Output the [x, y] coordinate of the center of the cell containing the given text.  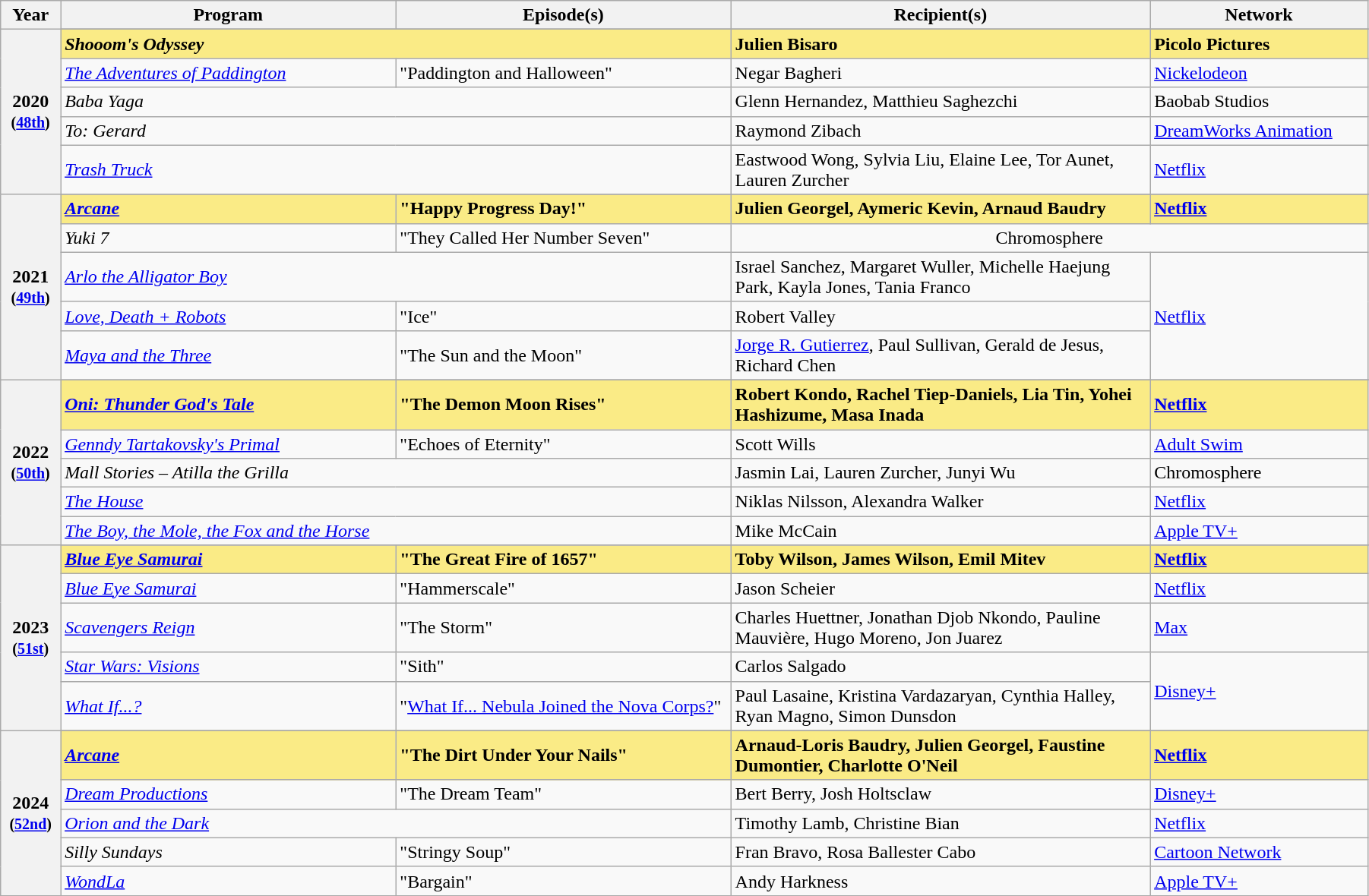
Nickelodeon [1260, 73]
What If...? [228, 706]
Adult Swim [1260, 444]
Charles Huettner, Jonathan Djob Nkondo, Pauline Mauvière, Hugo Moreno, Jon Juarez [941, 627]
Raymond Zibach [941, 131]
Maya and the Three [228, 355]
Israel Sanchez, Margaret Wuller, Michelle Haejung Park, Kayla Jones, Tania Franco [941, 276]
Robert Kondo, Rachel Tiep-Daniels, Lia Tin, Yohei Hashizume, Masa Inada [941, 404]
"The Dirt Under Your Nails" [564, 755]
"The Demon Moon Rises" [564, 404]
The Boy, the Mole, the Fox and the Horse [396, 531]
Yuki 7 [228, 238]
Mall Stories – Atilla the Grilla [396, 473]
Cartoon Network [1260, 852]
"Happy Progress Day!" [564, 209]
"The Great Fire of 1657" [564, 560]
Niklas Nilsson, Alexandra Walker [941, 502]
Picolo Pictures [1260, 44]
Silly Sundays [228, 852]
Arlo the Alligator Boy [396, 276]
The House [396, 502]
"They Called Her Number Seven" [564, 238]
Scott Wills [941, 444]
WondLa [228, 881]
Love, Death + Robots [228, 316]
"What If... Nebula Joined the Nova Corps?" [564, 706]
Paul Lasaine, Kristina Vardazaryan, Cynthia Halley, Ryan Magno, Simon Dunsdon [941, 706]
Negar Bagheri [941, 73]
"Ice" [564, 316]
Eastwood Wong, Sylvia Liu, Elaine Lee, Tor Aunet, Lauren Zurcher [941, 170]
"The Dream Team" [564, 794]
Arnaud-Loris Baudry, Julien Georgel, Faustine Dumontier, Charlotte O'Neil [941, 755]
Bert Berry, Josh Holtsclaw [941, 794]
"The Sun and the Moon" [564, 355]
Mike McCain [941, 531]
Carlos Salgado [941, 667]
Jorge R. Gutierrez, Paul Sullivan, Gerald de Jesus, Richard Chen [941, 355]
"Sith" [564, 667]
Jason Scheier [941, 588]
Orion and the Dark [396, 823]
2021 (49th) [30, 287]
Oni: Thunder God's Tale [228, 404]
Baobab Studios [1260, 102]
Julien Bisaro [941, 44]
"Paddington and Halloween" [564, 73]
Network [1260, 15]
2024 (52nd) [30, 812]
Trash Truck [396, 170]
Robert Valley [941, 316]
Star Wars: Visions [228, 667]
"Echoes of Eternity" [564, 444]
Max [1260, 627]
The Adventures of Paddington [228, 73]
Andy Harkness [941, 881]
2022 (50th) [30, 462]
To: Gerard [396, 131]
Shooom's Odyssey [396, 44]
Year [30, 15]
Program [228, 15]
Timothy Lamb, Christine Bian [941, 823]
Julien Georgel, Aymeric Kevin, Arnaud Baudry [941, 209]
"Bargain" [564, 881]
"The Storm" [564, 627]
2023 (51st) [30, 638]
Glenn Hernandez, Matthieu Saghezchi [941, 102]
Recipient(s) [941, 15]
DreamWorks Animation [1260, 131]
Jasmin Lai, Lauren Zurcher, Junyi Wu [941, 473]
Baba Yaga [396, 102]
Scavengers Reign [228, 627]
Genndy Tartakovsky's Primal [228, 444]
2020 (48th) [30, 112]
Fran Bravo, Rosa Ballester Cabo [941, 852]
Episode(s) [564, 15]
"Stringy Soup" [564, 852]
Dream Productions [228, 794]
Toby Wilson, James Wilson, Emil Mitev [941, 560]
"Hammerscale" [564, 588]
